Return [x, y] of the center of cell containing provided text 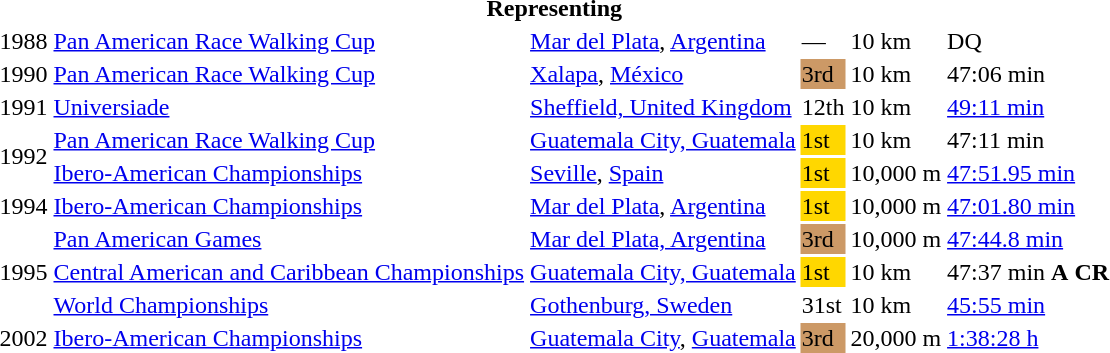
31st [823, 305]
Gothenburg, Sweden [664, 305]
Central American and Caribbean Championships [289, 272]
Seville, Spain [664, 173]
20,000 m [896, 338]
Sheffield, United Kingdom [664, 107]
Xalapa, México [664, 74]
Universiade [289, 107]
World Championships [289, 305]
12th [823, 107]
— [823, 41]
Pan American Games [289, 239]
